Output the [x, y] coordinate of the center of the cell containing the given text.  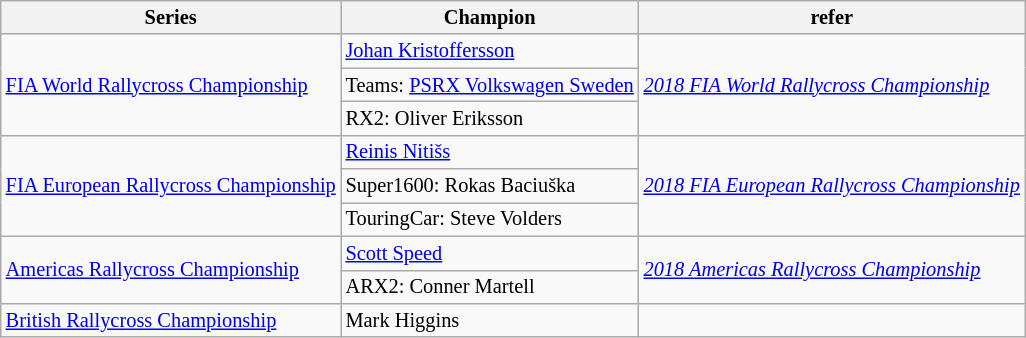
2018 FIA European Rallycross Championship [832, 186]
Johan Kristoffersson [490, 51]
FIA World Rallycross Championship [171, 84]
2018 Americas Rallycross Championship [832, 270]
Series [171, 17]
TouringCar: Steve Volders [490, 219]
Teams: PSRX Volkswagen Sweden [490, 85]
ARX2: Conner Martell [490, 287]
2018 FIA World Rallycross Championship [832, 84]
Mark Higgins [490, 320]
RX2: Oliver Eriksson [490, 118]
refer [832, 17]
FIA European Rallycross Championship [171, 186]
Americas Rallycross Championship [171, 270]
Champion [490, 17]
Super1600: Rokas Baciuška [490, 186]
British Rallycross Championship [171, 320]
Scott Speed [490, 253]
Reinis Nitišs [490, 152]
